Extract the [X, Y] coordinate from the center of the cell holding the provided text.  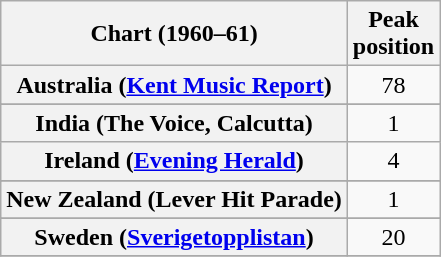
India (The Voice, Calcutta) [174, 123]
78 [393, 85]
4 [393, 161]
20 [393, 237]
New Zealand (Lever Hit Parade) [174, 199]
Australia (Kent Music Report) [174, 85]
Ireland (Evening Herald) [174, 161]
Sweden (Sverigetopplistan) [174, 237]
Peakposition [393, 34]
Chart (1960–61) [174, 34]
